Capture the cell that displays the provided text and extract its (X, Y) central coordinate. 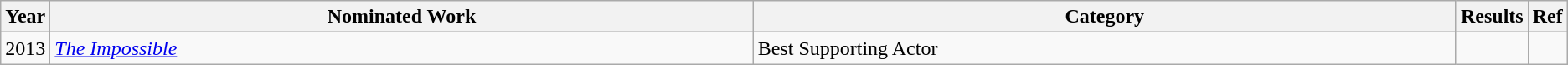
The Impossible (402, 48)
Best Supporting Actor (1104, 48)
Year (25, 17)
Nominated Work (402, 17)
Results (1492, 17)
Ref (1548, 17)
Category (1104, 17)
2013 (25, 48)
